Return (X, Y) of the center of cell containing provided text 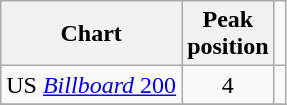
Chart (92, 34)
Peakposition (228, 34)
4 (228, 85)
US Billboard 200 (92, 85)
